Extract the (x, y) coordinate from the center of the cell holding the provided text.  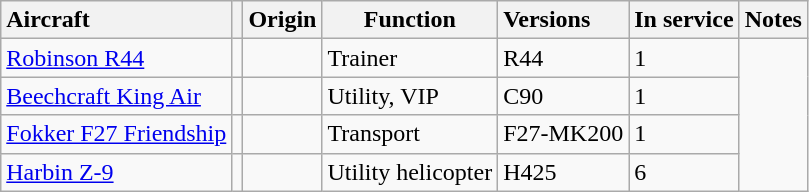
Versions (564, 20)
Robinson R44 (116, 58)
In service (684, 20)
R44 (564, 58)
Harbin Z-9 (116, 172)
Function (410, 20)
Aircraft (116, 20)
Fokker F27 Friendship (116, 134)
Trainer (410, 58)
H425 (564, 172)
6 (684, 172)
Utility helicopter (410, 172)
C90 (564, 96)
Beechcraft King Air (116, 96)
Utility, VIP (410, 96)
F27-MK200 (564, 134)
Transport (410, 134)
Notes (773, 20)
Origin (282, 20)
